Return the (x, y) coordinate for the center point of the cell that contains the specified text.  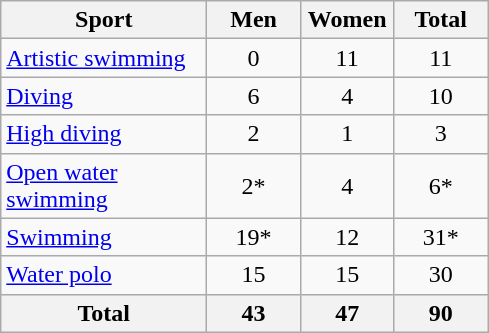
6* (441, 186)
2* (254, 186)
Sport (104, 20)
Water polo (104, 275)
2 (254, 134)
19* (254, 237)
Artistic swimming (104, 58)
3 (441, 134)
31* (441, 237)
High diving (104, 134)
Men (254, 20)
10 (441, 96)
Open water swimming (104, 186)
0 (254, 58)
43 (254, 313)
Diving (104, 96)
6 (254, 96)
Women (347, 20)
12 (347, 237)
90 (441, 313)
30 (441, 275)
47 (347, 313)
Swimming (104, 237)
1 (347, 134)
